Extract the [X, Y] coordinate from the center of the cell holding the provided text.  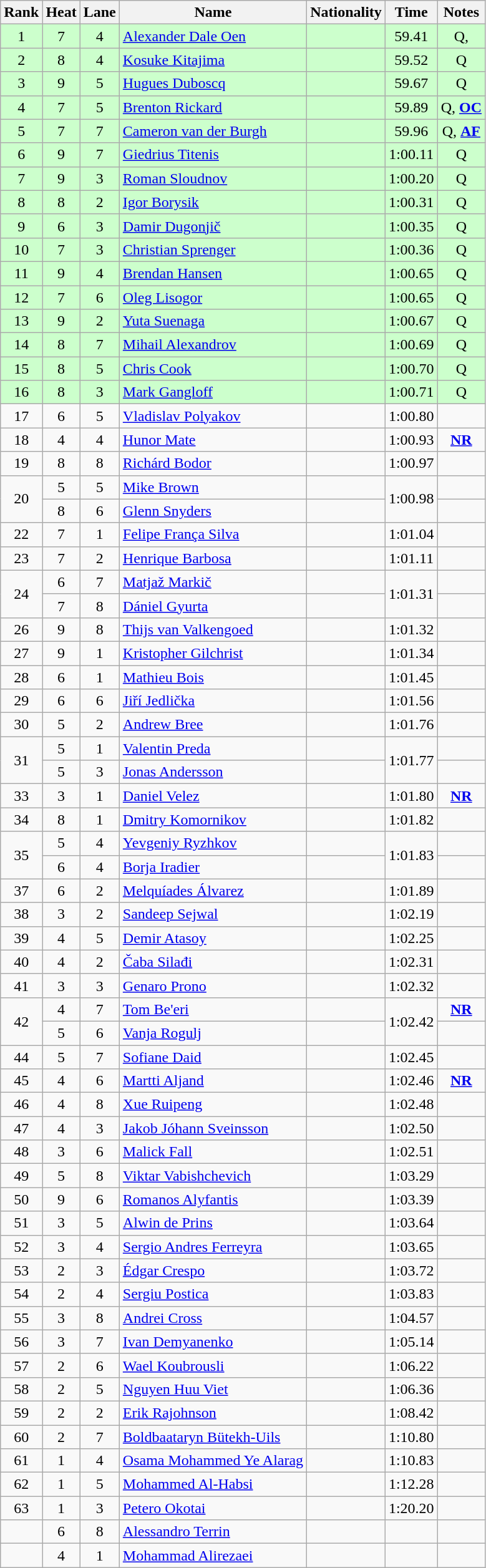
59.41 [411, 36]
Notes [461, 12]
53 [21, 1270]
Chris Cook [213, 369]
23 [21, 558]
Čaba Silađi [213, 962]
10 [21, 249]
1:01.82 [411, 820]
Daniel Velez [213, 796]
1:20.20 [411, 1508]
59 [21, 1413]
49 [21, 1176]
Mohammed Al-Habsi [213, 1484]
Valentin Preda [213, 748]
Thijs van Valkengoed [213, 629]
59.96 [411, 131]
22 [21, 535]
1:01.34 [411, 653]
Petero Okotai [213, 1508]
Yevgeniy Ryzhkov [213, 843]
1:03.29 [411, 1176]
1:00.70 [411, 369]
1:01.11 [411, 558]
Hunor Mate [213, 440]
Mathieu Bois [213, 677]
60 [21, 1436]
14 [21, 345]
61 [21, 1461]
1:02.45 [411, 1057]
1:05.14 [411, 1342]
Mike Brown [213, 487]
Christian Sprenger [213, 249]
1:01.45 [411, 677]
Rank [21, 12]
40 [21, 962]
Jakob Jóhann Sveinsson [213, 1128]
Sofiane Daid [213, 1057]
57 [21, 1365]
56 [21, 1342]
Q, [461, 36]
Martti Aljand [213, 1081]
59.89 [411, 107]
Brendan Hansen [213, 273]
1:02.48 [411, 1105]
Yuta Suenaga [213, 321]
11 [21, 273]
42 [21, 1021]
Q, OC [461, 107]
Kosuke Kitajima [213, 60]
1:00.93 [411, 440]
46 [21, 1105]
17 [21, 416]
Q, AF [461, 131]
Melquíades Álvarez [213, 891]
59.67 [411, 84]
18 [21, 440]
1:02.51 [411, 1152]
1:12.28 [411, 1484]
51 [21, 1223]
Xue Ruipeng [213, 1105]
19 [21, 463]
54 [21, 1294]
1:03.83 [411, 1294]
16 [21, 392]
45 [21, 1081]
1:00.20 [411, 178]
Borja Iradier [213, 867]
1:02.42 [411, 1021]
1:02.19 [411, 914]
1:00.35 [411, 226]
Erik Rajohnson [213, 1413]
Alwin de Prins [213, 1223]
1:01.31 [411, 594]
1:00.80 [411, 416]
1:00.98 [411, 499]
39 [21, 938]
1:01.83 [411, 855]
Sergio Andres Ferreyra [213, 1247]
31 [21, 760]
Lane [100, 12]
1:01.32 [411, 629]
1:06.36 [411, 1389]
Sergiu Postica [213, 1294]
Felipe França Silva [213, 535]
1:01.89 [411, 891]
Jonas Andersson [213, 772]
1:00.71 [411, 392]
Nationality [346, 12]
Ivan Demyanenko [213, 1342]
59.52 [411, 60]
37 [21, 891]
Kristopher Gilchrist [213, 653]
1:04.57 [411, 1318]
Sandeep Sejwal [213, 914]
12 [21, 298]
Glenn Snyders [213, 511]
15 [21, 369]
Damir Dugonjič [213, 226]
1:02.32 [411, 985]
Hugues Duboscq [213, 84]
Henrique Barbosa [213, 558]
1:03.65 [411, 1247]
Time [411, 12]
1:00.36 [411, 249]
1:06.22 [411, 1365]
Osama Mohammed Ye Alarag [213, 1461]
Genaro Prono [213, 985]
1:01.76 [411, 725]
63 [21, 1508]
20 [21, 499]
Richárd Bodor [213, 463]
Mark Gangloff [213, 392]
1:02.50 [411, 1128]
28 [21, 677]
1:10.83 [411, 1461]
1:03.72 [411, 1270]
1:00.69 [411, 345]
41 [21, 985]
Tom Be'eri [213, 1009]
Oleg Lisogor [213, 298]
Boldbaataryn Bütekh-Uils [213, 1436]
Nguyen Huu Viet [213, 1389]
Roman Sloudnov [213, 178]
29 [21, 701]
Vladislav Polyakov [213, 416]
Jiří Jedlička [213, 701]
1:08.42 [411, 1413]
1:01.04 [411, 535]
1:02.31 [411, 962]
55 [21, 1318]
Cameron van der Burgh [213, 131]
Romanos Alyfantis [213, 1199]
Giedrius Titenis [213, 155]
Wael Koubrousli [213, 1365]
35 [21, 855]
30 [21, 725]
Dmitry Komornikov [213, 820]
Demir Atasoy [213, 938]
1:03.39 [411, 1199]
1:10.80 [411, 1436]
48 [21, 1152]
33 [21, 796]
Andrei Cross [213, 1318]
27 [21, 653]
13 [21, 321]
52 [21, 1247]
24 [21, 594]
1:02.25 [411, 938]
1:00.31 [411, 202]
34 [21, 820]
1:01.80 [411, 796]
38 [21, 914]
Mihail Alexandrov [213, 345]
Dániel Gyurta [213, 606]
Igor Borysik [213, 202]
Vanja Rogulj [213, 1033]
Brenton Rickard [213, 107]
Mohammad Alirezaei [213, 1556]
Alessandro Terrin [213, 1532]
Malick Fall [213, 1152]
Viktar Vabishchevich [213, 1176]
62 [21, 1484]
1:01.56 [411, 701]
1:00.67 [411, 321]
1:01.77 [411, 760]
58 [21, 1389]
Matjaž Markič [213, 582]
1:00.97 [411, 463]
Édgar Crespo [213, 1270]
44 [21, 1057]
1:02.46 [411, 1081]
47 [21, 1128]
Name [213, 12]
Heat [61, 12]
Alexander Dale Oen [213, 36]
26 [21, 629]
1:03.64 [411, 1223]
1:00.11 [411, 155]
50 [21, 1199]
Andrew Bree [213, 725]
